Determine the (X, Y) coordinate at the center of the cell enclosing the given text.  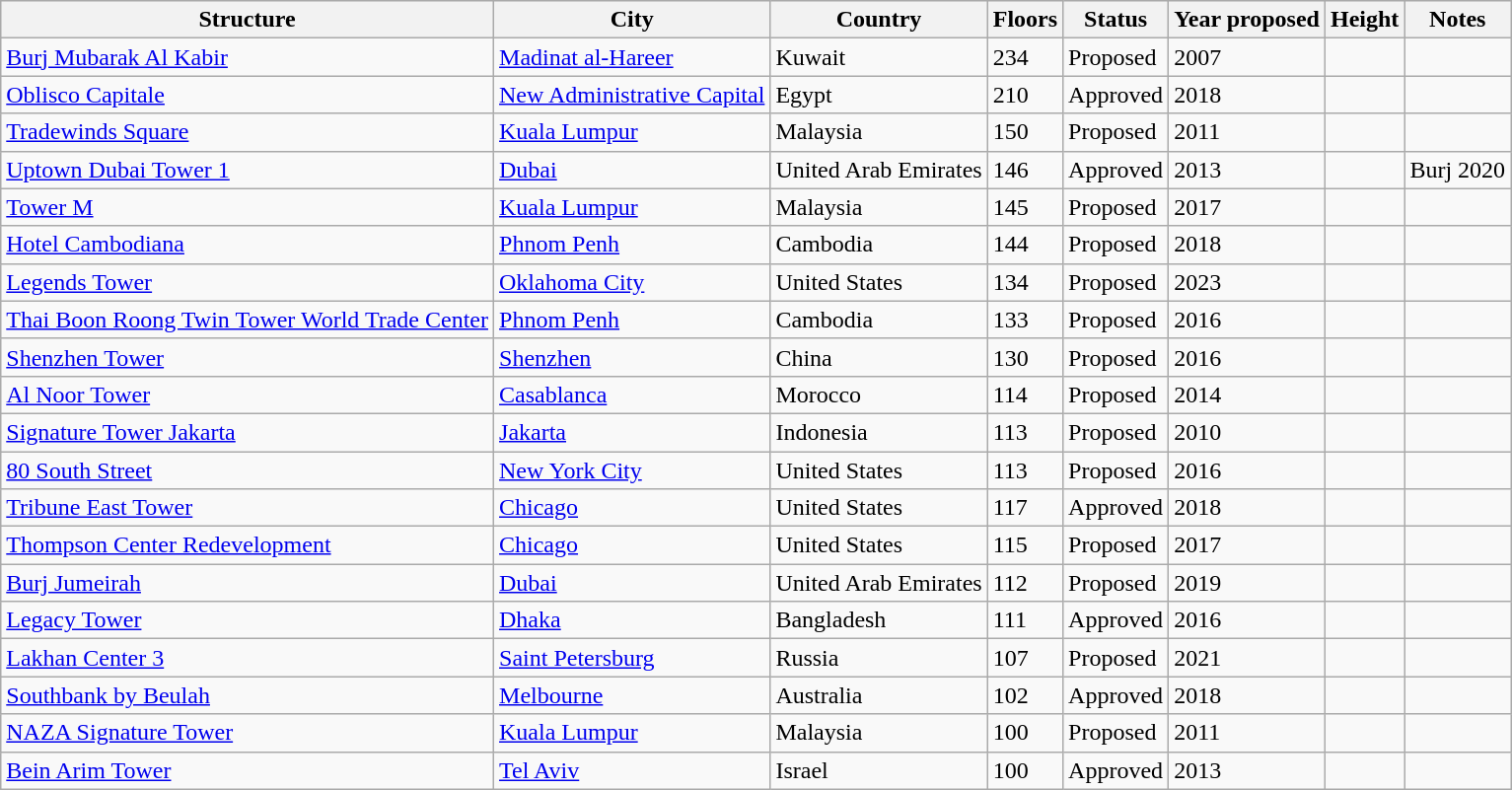
New Administrative Capital (632, 95)
China (879, 357)
Lakhan Center 3 (248, 658)
150 (1025, 132)
Oklahoma City (632, 282)
107 (1025, 658)
Israel (879, 770)
Indonesia (879, 432)
Southbank by Beulah (248, 695)
Bein Arim Tower (248, 770)
Legends Tower (248, 282)
Year proposed (1247, 20)
2007 (1247, 57)
Egypt (879, 95)
Burj 2020 (1458, 170)
80 South Street (248, 470)
Jakarta (632, 432)
130 (1025, 357)
117 (1025, 508)
Tradewinds Square (248, 132)
Country (879, 20)
134 (1025, 282)
112 (1025, 583)
Burj Jumeirah (248, 583)
Thai Boon Roong Twin Tower World Trade Center (248, 320)
133 (1025, 320)
Bangladesh (879, 620)
114 (1025, 395)
Status (1116, 20)
Tribune East Tower (248, 508)
Shenzhen (632, 357)
Shenzhen Tower (248, 357)
Oblisco Capitale (248, 95)
234 (1025, 57)
Floors (1025, 20)
Notes (1458, 20)
City (632, 20)
111 (1025, 620)
210 (1025, 95)
2021 (1247, 658)
Madinat al-Hareer (632, 57)
Casablanca (632, 395)
Legacy Tower (248, 620)
Al Noor Tower (248, 395)
115 (1025, 545)
Thompson Center Redevelopment (248, 545)
2010 (1247, 432)
Tower M (248, 207)
Burj Mubarak Al Kabir (248, 57)
2014 (1247, 395)
Tel Aviv (632, 770)
Russia (879, 658)
Australia (879, 695)
Saint Petersburg (632, 658)
102 (1025, 695)
146 (1025, 170)
144 (1025, 245)
Kuwait (879, 57)
Dhaka (632, 620)
Signature Tower Jakarta (248, 432)
2019 (1247, 583)
Melbourne (632, 695)
145 (1025, 207)
Height (1364, 20)
Morocco (879, 395)
NAZA Signature Tower (248, 733)
Hotel Cambodiana (248, 245)
Structure (248, 20)
2023 (1247, 282)
Uptown Dubai Tower 1 (248, 170)
New York City (632, 470)
